Return (x, y) of the center of cell containing provided text 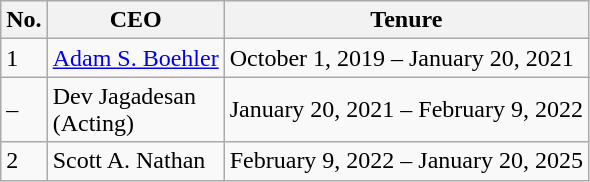
1 (24, 58)
October 1, 2019 – January 20, 2021 (406, 58)
Tenure (406, 20)
Adam S. Boehler (136, 58)
January 20, 2021 – February 9, 2022 (406, 110)
Scott A. Nathan (136, 161)
February 9, 2022 – January 20, 2025 (406, 161)
Dev Jagadesan(Acting) (136, 110)
– (24, 110)
2 (24, 161)
No. (24, 20)
CEO (136, 20)
